Provide the (X, Y) coordinate of the cell's center where the given text is located.  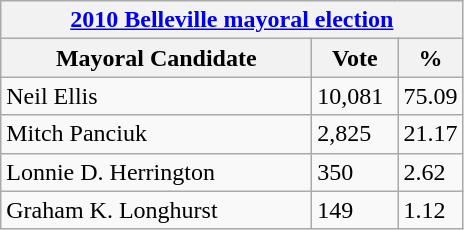
Mitch Panciuk (156, 134)
2010 Belleville mayoral election (232, 20)
2,825 (355, 134)
2.62 (430, 172)
10,081 (355, 96)
Graham K. Longhurst (156, 210)
149 (355, 210)
Vote (355, 58)
% (430, 58)
21.17 (430, 134)
Lonnie D. Herrington (156, 172)
Mayoral Candidate (156, 58)
350 (355, 172)
Neil Ellis (156, 96)
75.09 (430, 96)
1.12 (430, 210)
